Capture the cell that displays the provided text and extract its (X, Y) central coordinate. 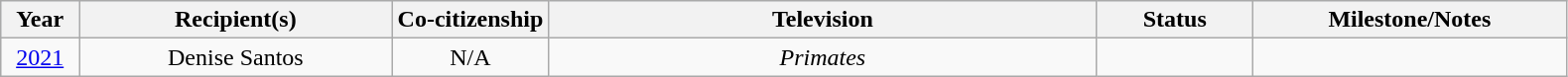
Primates (823, 57)
Denise Santos (236, 57)
Milestone/Notes (1409, 20)
Year (40, 20)
Recipient(s) (236, 20)
Television (823, 20)
Co-citizenship (470, 20)
2021 (40, 57)
N/A (470, 57)
Status (1175, 20)
